Provide the (x, y) coordinate of the cell's center where the given text is located.  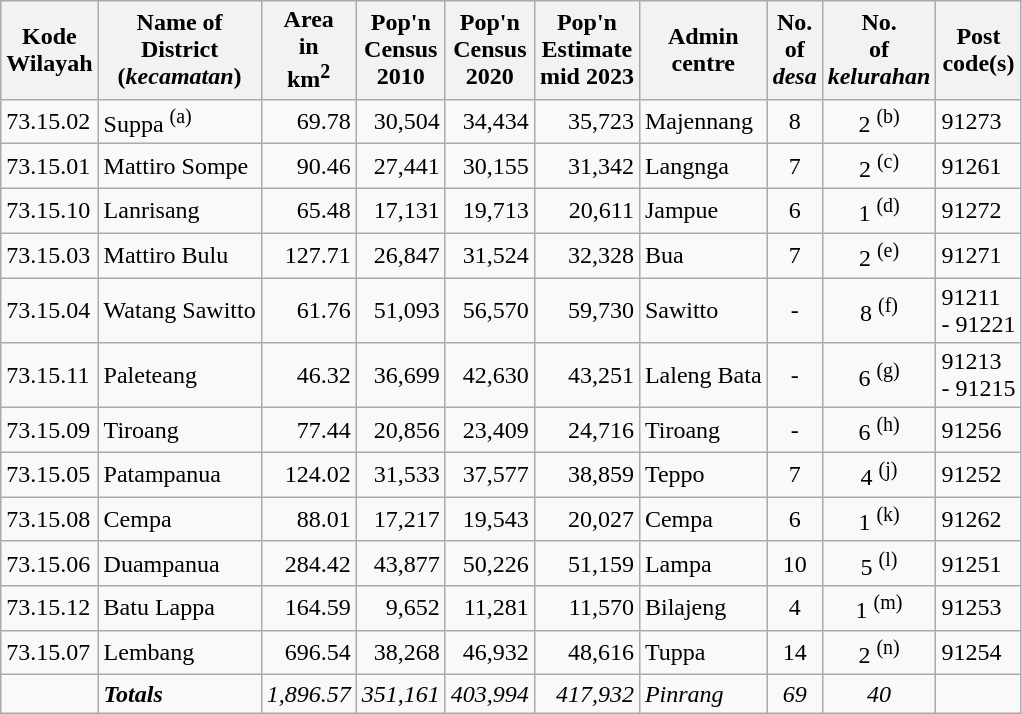
Patampanua (180, 474)
73.15.05 (50, 474)
Teppo (703, 474)
Watang Sawitto (180, 310)
Lembang (180, 652)
51,093 (400, 310)
24,716 (586, 430)
42,630 (490, 376)
124.02 (308, 474)
2 (b) (879, 122)
73.15.09 (50, 430)
Bua (703, 256)
46,932 (490, 652)
30,504 (400, 122)
37,577 (490, 474)
43,251 (586, 376)
73.15.11 (50, 376)
Mattiro Bulu (180, 256)
73.15.08 (50, 520)
77.44 (308, 430)
14 (794, 652)
6 (h) (879, 430)
19,543 (490, 520)
417,932 (586, 694)
73.15.10 (50, 210)
19,713 (490, 210)
10 (794, 564)
Pop'nEstimatemid 2023 (586, 50)
6 (g) (879, 376)
Majennang (703, 122)
Bilajeng (703, 608)
Lanrisang (180, 210)
8 (794, 122)
34,434 (490, 122)
91253 (978, 608)
284.42 (308, 564)
Name ofDistrict(kecamatan) (180, 50)
1 (d) (879, 210)
4 (j) (879, 474)
Pop'nCensus2010 (400, 50)
46.32 (308, 376)
164.59 (308, 608)
69 (794, 694)
51,159 (586, 564)
20,856 (400, 430)
17,217 (400, 520)
Sawitto (703, 310)
Duampanua (180, 564)
73.15.01 (50, 166)
Batu Lappa (180, 608)
30,155 (490, 166)
61.76 (308, 310)
Tuppa (703, 652)
Pop'nCensus2020 (490, 50)
73.15.07 (50, 652)
351,161 (400, 694)
91251 (978, 564)
56,570 (490, 310)
2 (c) (879, 166)
1,896.57 (308, 694)
Laleng Bata (703, 376)
91213- 91215 (978, 376)
43,877 (400, 564)
Jampue (703, 210)
1 (k) (879, 520)
17,131 (400, 210)
11,570 (586, 608)
48,616 (586, 652)
20,611 (586, 210)
5 (l) (879, 564)
91252 (978, 474)
11,281 (490, 608)
Lampa (703, 564)
36,699 (400, 376)
Totals (180, 694)
23,409 (490, 430)
Admincentre (703, 50)
91271 (978, 256)
69.78 (308, 122)
59,730 (586, 310)
32,328 (586, 256)
Kode Wilayah (50, 50)
Postcode(s) (978, 50)
73.15.03 (50, 256)
91272 (978, 210)
91262 (978, 520)
50,226 (490, 564)
403,994 (490, 694)
2 (n) (879, 652)
4 (794, 608)
91261 (978, 166)
Paleteang (180, 376)
38,268 (400, 652)
9,652 (400, 608)
31,342 (586, 166)
26,847 (400, 256)
73.15.04 (50, 310)
8 (f) (879, 310)
Mattiro Sompe (180, 166)
31,524 (490, 256)
27,441 (400, 166)
20,027 (586, 520)
Pinrang (703, 694)
No.ofkelurahan (879, 50)
73.15.12 (50, 608)
91211- 91221 (978, 310)
91254 (978, 652)
91256 (978, 430)
88.01 (308, 520)
73.15.02 (50, 122)
35,723 (586, 122)
31,533 (400, 474)
696.54 (308, 652)
38,859 (586, 474)
2 (e) (879, 256)
Langnga (703, 166)
65.48 (308, 210)
No.ofdesa (794, 50)
Suppa (a) (180, 122)
91273 (978, 122)
1 (m) (879, 608)
Area in km2 (308, 50)
127.71 (308, 256)
73.15.06 (50, 564)
40 (879, 694)
90.46 (308, 166)
